Return [x, y] of the center of cell containing provided text 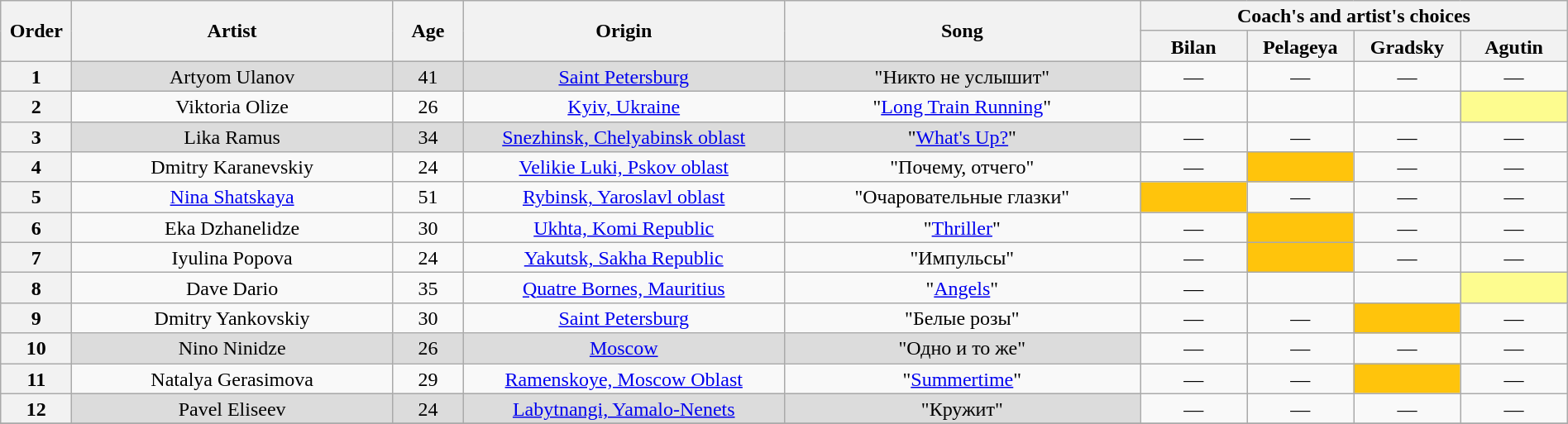
"What's Up?" [963, 137]
"Импульсы" [963, 258]
Age [428, 31]
10 [36, 349]
Dave Dario [232, 288]
Ramenskoye, Moscow Oblast [624, 379]
1 [36, 76]
Iyulina Popova [232, 258]
3 [36, 137]
6 [36, 228]
34 [428, 137]
Quatre Bornes, Mauritius [624, 288]
Nina Shatskaya [232, 197]
Pavel Eliseev [232, 408]
"Очаровательные глазки" [963, 197]
Bilan [1194, 46]
Coach's and artist's choices [1355, 17]
2 [36, 106]
41 [428, 76]
Yakutsk, Sakha Republic [624, 258]
Origin [624, 31]
Moscow [624, 349]
"Одно и то же" [963, 349]
Velikie Luki, Pskov oblast [624, 167]
Labytnangi, Yamalo-Nenets [624, 408]
Gradsky [1408, 46]
"Thriller" [963, 228]
Agutin [1513, 46]
4 [36, 167]
Song [963, 31]
Ukhta, Komi Republic [624, 228]
"Белые розы" [963, 317]
"Summertime" [963, 379]
"Кружит" [963, 408]
Artyom Ulanov [232, 76]
"Почему, отчего" [963, 167]
Rybinsk, Yaroslavl oblast [624, 197]
Artist [232, 31]
"Long Train Running" [963, 106]
Viktoria Olize [232, 106]
5 [36, 197]
Dmitry Yankovskiy [232, 317]
Lika Ramus [232, 137]
12 [36, 408]
Kyiv, Ukraine [624, 106]
8 [36, 288]
Eka Dzhanelidze [232, 228]
"Angels" [963, 288]
9 [36, 317]
29 [428, 379]
Dmitry Karanevskiy [232, 167]
51 [428, 197]
Natalya Gerasimova [232, 379]
Snezhinsk, Chelyabinsk oblast [624, 137]
11 [36, 379]
Order [36, 31]
Pelageya [1300, 46]
Nino Ninidze [232, 349]
"Никто не услышит" [963, 76]
35 [428, 288]
7 [36, 258]
